Output the (x, y) coordinate of the center of the cell containing the given text.  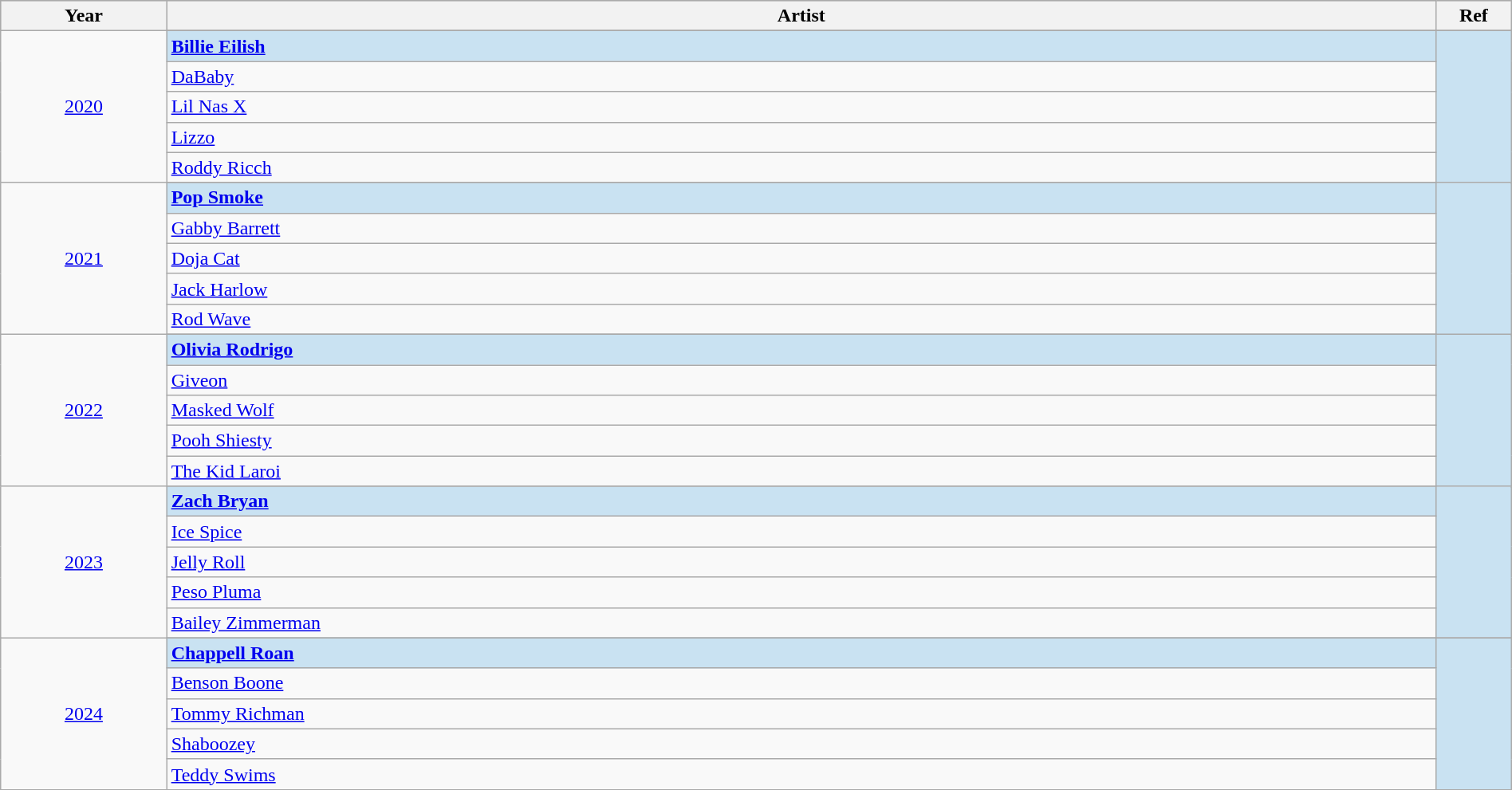
Pop Smoke (801, 198)
2021 (84, 258)
Benson Boone (801, 683)
Gabby Barrett (801, 228)
Lil Nas X (801, 107)
Doja Cat (801, 258)
Ice Spice (801, 532)
Giveon (801, 380)
Chappell Roan (801, 653)
The Kid Laroi (801, 471)
2022 (84, 410)
2024 (84, 713)
Ref (1474, 16)
Teddy Swims (801, 774)
Artist (801, 16)
Shaboozey (801, 744)
Rod Wave (801, 319)
Lizzo (801, 137)
Jack Harlow (801, 289)
Zach Bryan (801, 501)
Pooh Shiesty (801, 441)
Tommy Richman (801, 713)
Olivia Rodrigo (801, 349)
Peso Pluma (801, 592)
Roddy Ricch (801, 167)
2020 (84, 107)
Bailey Zimmerman (801, 623)
DaBaby (801, 77)
Masked Wolf (801, 411)
Year (84, 16)
Jelly Roll (801, 562)
Billie Eilish (801, 46)
2023 (84, 562)
